Capture the cell that displays the provided text and extract its [X, Y] central coordinate. 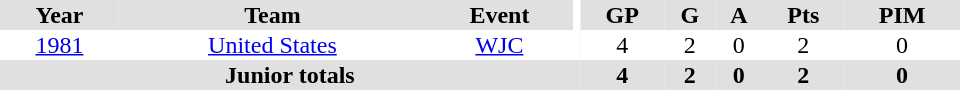
Junior totals [290, 75]
A [738, 15]
United States [272, 45]
Year [60, 15]
PIM [902, 15]
Event [500, 15]
G [690, 15]
1981 [60, 45]
GP [622, 15]
WJC [500, 45]
Team [272, 15]
Pts [804, 15]
